Detect which cell encompasses the target text, then output its (X, Y) center coordinate. 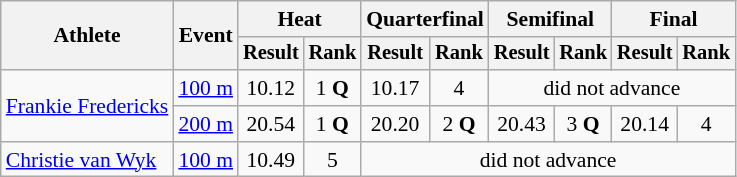
20.14 (645, 124)
Heat (300, 19)
Final (674, 19)
Quarterfinal (425, 19)
Athlete (88, 36)
20.54 (271, 124)
10.12 (271, 88)
did not advance (612, 88)
20.20 (395, 124)
100 m (206, 88)
2 Q (459, 124)
3 Q (583, 124)
Semifinal (550, 19)
10.17 (395, 88)
200 m (206, 124)
20.43 (522, 124)
Event (206, 36)
Frankie Fredericks (88, 106)
